Scan for the cell matching the given text and deliver its [x, y] coordinate at center. 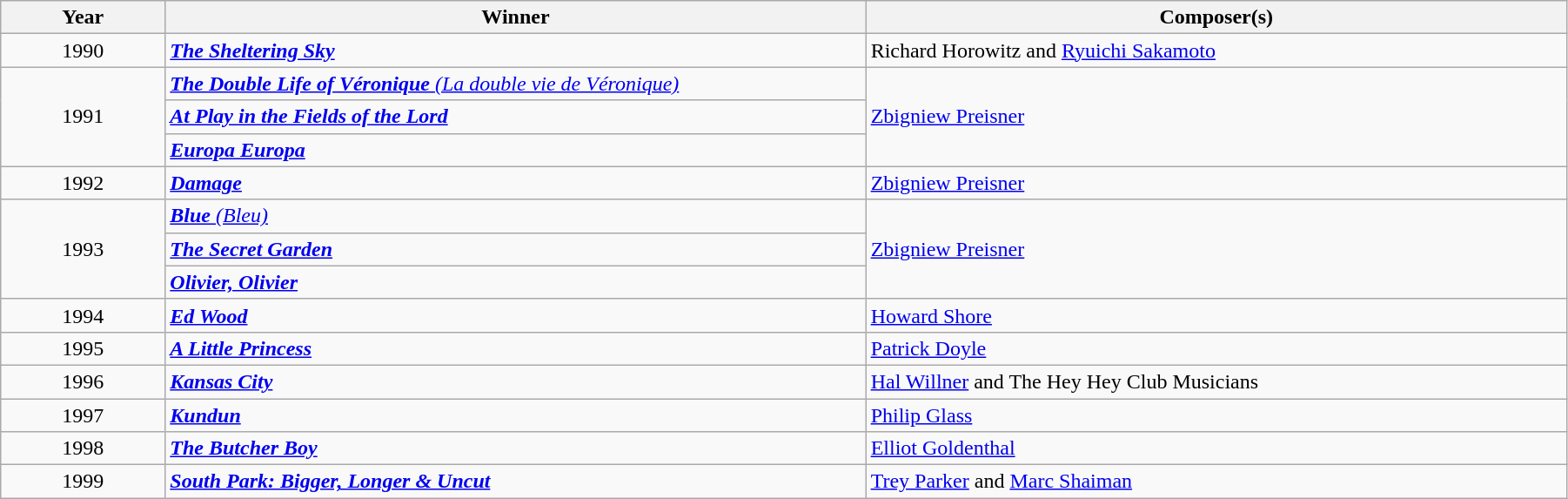
South Park: Bigger, Longer & Uncut [515, 482]
1997 [84, 415]
Europa Europa [515, 150]
Blue (Bleu) [515, 216]
1994 [84, 315]
Winner [515, 17]
1990 [84, 51]
At Play in the Fields of the Lord [515, 117]
The Secret Garden [515, 249]
Howard Shore [1216, 315]
The Sheltering Sky [515, 51]
Elliot Goldenthal [1216, 448]
1998 [84, 448]
Olivier, Olivier [515, 282]
1991 [84, 117]
1993 [84, 249]
Kansas City [515, 381]
Ed Wood [515, 315]
The Butcher Boy [515, 448]
1999 [84, 482]
Philip Glass [1216, 415]
1992 [84, 183]
Hal Willner and The Hey Hey Club Musicians [1216, 381]
Richard Horowitz and Ryuichi Sakamoto [1216, 51]
The Double Life of Véronique (La double vie de Véronique) [515, 84]
Damage [515, 183]
A Little Princess [515, 348]
Composer(s) [1216, 17]
Kundun [515, 415]
1996 [84, 381]
Trey Parker and Marc Shaiman [1216, 482]
1995 [84, 348]
Patrick Doyle [1216, 348]
Year [84, 17]
